Return the (X, Y) coordinate for the center point of the cell that contains the specified text.  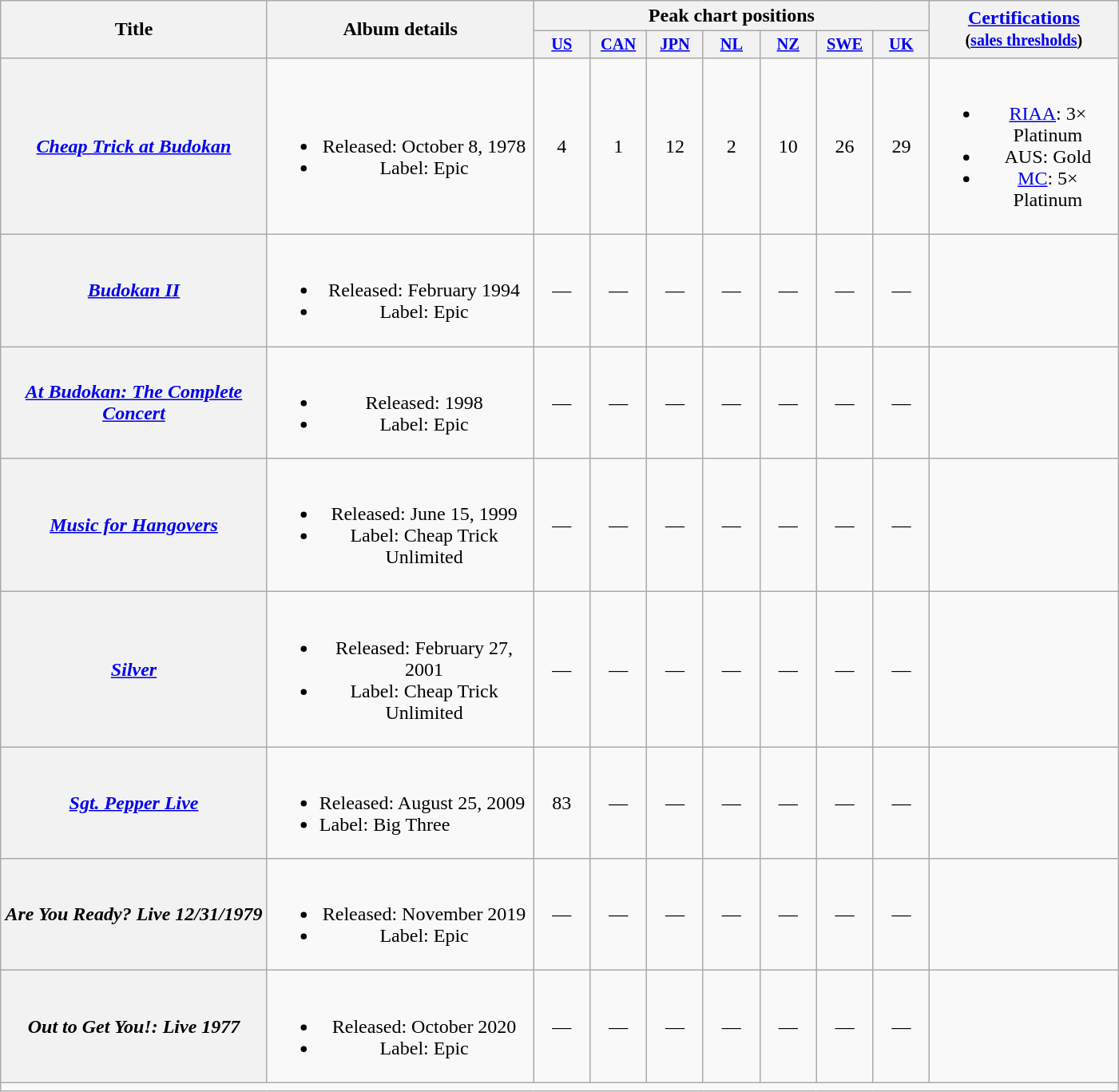
4 (562, 145)
12 (676, 145)
Title (134, 30)
Released: October 8, 1978Label: Epic (400, 145)
Album details (400, 30)
83 (562, 803)
26 (845, 145)
Silver (134, 669)
Cheap Trick at Budokan (134, 145)
Sgt. Pepper Live (134, 803)
Released: October 2020Label: Epic (400, 1026)
NL (732, 45)
Are You Ready? Live 12/31/1979 (134, 915)
Budokan II (134, 291)
Released: November 2019Label: Epic (400, 915)
US (562, 45)
Certifications(sales thresholds) (1024, 30)
Released: February 1994Label: Epic (400, 291)
JPN (676, 45)
Released: June 15, 1999Label: Cheap Trick Unlimited (400, 526)
Released: 1998Label: Epic (400, 403)
Released: February 27, 2001Label: Cheap Trick Unlimited (400, 669)
RIAA: 3× PlatinumAUS: GoldMC: 5× Platinum (1024, 145)
NZ (788, 45)
Out to Get You!: Live 1977 (134, 1026)
Released: August 25, 2009Label: Big Three (400, 803)
1 (618, 145)
10 (788, 145)
UK (901, 45)
CAN (618, 45)
29 (901, 145)
Music for Hangovers (134, 526)
SWE (845, 45)
Peak chart positions (732, 16)
At Budokan: The Complete Concert (134, 403)
2 (732, 145)
